Provide the [x, y] coordinate of the cell's center where the given text is located.  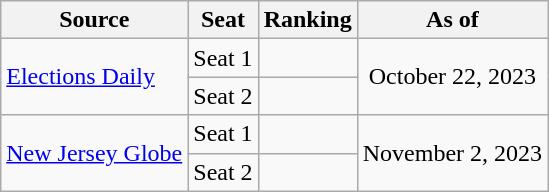
Seat [223, 20]
November 2, 2023 [452, 153]
Elections Daily [94, 77]
Source [94, 20]
As of [452, 20]
New Jersey Globe [94, 153]
Ranking [308, 20]
October 22, 2023 [452, 77]
